Detect which cell encompasses the target text, then output its (x, y) center coordinate. 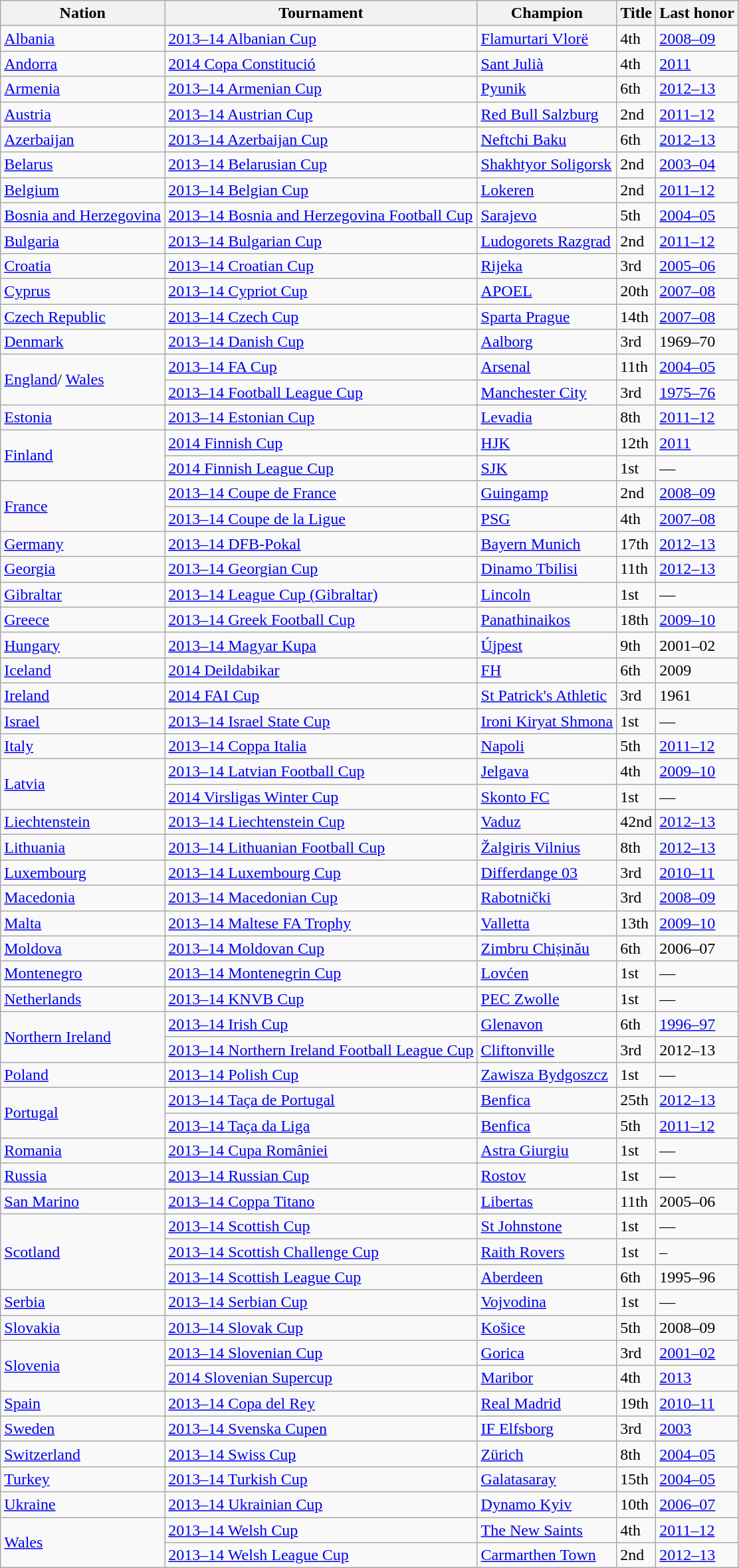
2014 FAI Cup (321, 695)
Andorra (82, 64)
Montenegro (82, 974)
Košice (547, 1328)
Slovenia (82, 1365)
St Patrick's Athletic (547, 695)
2013 (697, 1378)
2013–14 Scottish Challenge Cup (321, 1252)
Slovakia (82, 1328)
Greece (82, 620)
Differdange 03 (547, 873)
2014 Finnish Cup (321, 443)
2013–14 KNVB Cup (321, 999)
2013–14 Croatian Cup (321, 266)
2013–14 DFB-Pokal (321, 544)
2013–14 Slovenian Cup (321, 1353)
2013–14 Moldovan Cup (321, 948)
2013–14 Taça de Portugal (321, 1100)
Belarus (82, 165)
FH (547, 670)
19th (637, 1403)
HJK (547, 443)
2013–14 Ukrainian Cup (321, 1504)
12th (637, 443)
2003–04 (697, 165)
St Johnstone (547, 1227)
Vaduz (547, 822)
Jelgava (547, 772)
20th (637, 291)
Luxembourg (82, 873)
England/ Wales (82, 380)
Levadia (547, 418)
2013–14 Belarusian Cup (321, 165)
Maribor (547, 1378)
Russia (82, 1176)
Lincoln (547, 594)
2013–14 Czech Cup (321, 317)
The New Saints (547, 1529)
Title (637, 13)
2013–14 Maltese FA Trophy (321, 923)
Scotland (82, 1252)
France (82, 506)
Napoli (547, 746)
2013–14 Magyar Kupa (321, 645)
Zimbru Chișinău (547, 948)
18th (637, 620)
2013–14 Georgian Cup (321, 569)
2014 Deildabikar (321, 670)
2013–14 Slovak Cup (321, 1328)
2013–14 Coppa Italia (321, 746)
Ludogorets Razgrad (547, 240)
2013–14 Israel State Cup (321, 721)
1995–96 (697, 1277)
2013–14 Danish Cup (321, 342)
Wales (82, 1542)
Denmark (82, 342)
10th (637, 1504)
2013–14 Polish Cup (321, 1075)
2013–14 Liechtenstein Cup (321, 822)
Tournament (321, 13)
SJK (547, 468)
1961 (697, 695)
Romania (82, 1151)
Rostov (547, 1176)
Zürich (547, 1454)
1996–97 (697, 1024)
Iceland (82, 670)
Real Madrid (547, 1403)
Aberdeen (547, 1277)
2013–14 Greek Football Cup (321, 620)
2013–14 Austrian Cup (321, 114)
Valletta (547, 923)
Shakhtyor Soligorsk (547, 165)
9th (637, 645)
2013–14 Estonian Cup (321, 418)
Austria (82, 114)
1969–70 (697, 342)
Ukraine (82, 1504)
2014 Slovenian Supercup (321, 1378)
2013–14 Azerbaijan Cup (321, 139)
Flamurtari Vlorë (547, 39)
2013–14 Copa del Rey (321, 1403)
Lithuania (82, 847)
Rijeka (547, 266)
2013–14 Turkish Cup (321, 1479)
PSG (547, 519)
Spain (82, 1403)
Manchester City (547, 392)
Netherlands (82, 999)
2013–14 Montenegrin Cup (321, 974)
Aalborg (547, 342)
Vojvodina (547, 1302)
Turkey (82, 1479)
Carmarthen Town (547, 1555)
Sparta Prague (547, 317)
2013–14 Welsh Cup (321, 1529)
Bulgaria (82, 240)
2013–14 Taça da Liga (321, 1126)
Dinamo Tbilisi (547, 569)
Skonto FC (547, 797)
Georgia (82, 569)
2013–14 Coupe de la Ligue (321, 519)
2013–14 Lithuanian Football Cup (321, 847)
Belgium (82, 190)
2014 Virsligas Winter Cup (321, 797)
2013–14 Albanian Cup (321, 39)
Gorica (547, 1353)
Gibraltar (82, 594)
IF Elfsborg (547, 1429)
2013–14 Latvian Football Cup (321, 772)
Albania (82, 39)
Neftchi Baku (547, 139)
Italy (82, 746)
2013–14 Scottish League Cup (321, 1277)
Libertas (547, 1201)
2014 Copa Constitució (321, 64)
Armenia (82, 89)
Macedonia (82, 898)
1975–76 (697, 392)
Croatia (82, 266)
Pyunik (547, 89)
Lovćen (547, 974)
Liechtenstein (82, 822)
2013–14 Bosnia and Herzegovina Football Cup (321, 215)
Sant Julià (547, 64)
2013–14 Armenian Cup (321, 89)
2003 (697, 1429)
2013–14 Coupe de France (321, 493)
Bosnia and Herzegovina (82, 215)
2013–14 Svenska Cupen (321, 1429)
Sweden (82, 1429)
2013–14 Cupa României (321, 1151)
2013–14 League Cup (Gibraltar) (321, 594)
Lokeren (547, 190)
2013–14 Irish Cup (321, 1024)
2013–14 Scottish Cup (321, 1227)
Panathinaikos (547, 620)
Cliftonville (547, 1049)
Guingamp (547, 493)
Switzerland (82, 1454)
Portugal (82, 1112)
2013–14 Welsh League Cup (321, 1555)
APOEL (547, 291)
Újpest (547, 645)
Ireland (82, 695)
25th (637, 1100)
Red Bull Salzburg (547, 114)
2013–14 Northern Ireland Football League Cup (321, 1049)
Astra Giurgiu (547, 1151)
2013–14 Football League Cup (321, 392)
Glenavon (547, 1024)
Estonia (82, 418)
Serbia (82, 1302)
Poland (82, 1075)
2013–14 Russian Cup (321, 1176)
Zawisza Bydgoszcz (547, 1075)
2013–14 Coppa Titano (321, 1201)
2013–14 Serbian Cup (321, 1302)
San Marino (82, 1201)
PEC Zwolle (547, 999)
Moldova (82, 948)
42nd (637, 822)
13th (637, 923)
Rabotnički (547, 898)
17th (637, 544)
2013–14 Macedonian Cup (321, 898)
Last honor (697, 13)
Sarajevo (547, 215)
Israel (82, 721)
– (697, 1252)
Žalgiris Vilnius (547, 847)
Dynamo Kyiv (547, 1504)
15th (637, 1479)
Finland (82, 456)
Nation (82, 13)
2013–14 Swiss Cup (321, 1454)
2014 Finnish League Cup (321, 468)
Northern Ireland (82, 1037)
Raith Rovers (547, 1252)
Latvia (82, 784)
2013–14 Belgian Cup (321, 190)
Galatasaray (547, 1479)
Cyprus (82, 291)
Arsenal (547, 367)
Hungary (82, 645)
Malta (82, 923)
Bayern Munich (547, 544)
Germany (82, 544)
Czech Republic (82, 317)
Azerbaijan (82, 139)
Champion (547, 13)
Ironi Kiryat Shmona (547, 721)
2013–14 Cypriot Cup (321, 291)
2013–14 Bulgarian Cup (321, 240)
2013–14 Luxembourg Cup (321, 873)
2009 (697, 670)
14th (637, 317)
2013–14 FA Cup (321, 367)
